Identify which cell holds the provided text, then report its (X, Y) central coordinate. 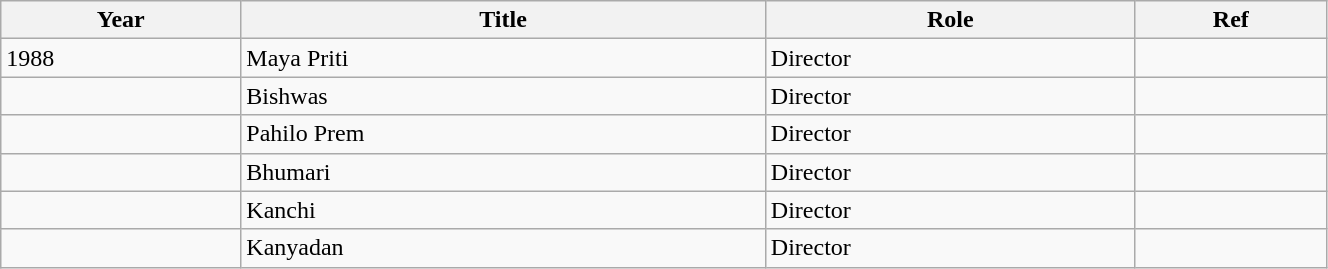
Year (121, 20)
Kanchi (504, 210)
Ref (1230, 20)
Maya Priti (504, 58)
Kanyadan (504, 248)
Pahilo Prem (504, 134)
Bishwas (504, 96)
Role (950, 20)
Title (504, 20)
Bhumari (504, 172)
1988 (121, 58)
